Determine the [X, Y] coordinate at the center of the cell enclosing the given text.  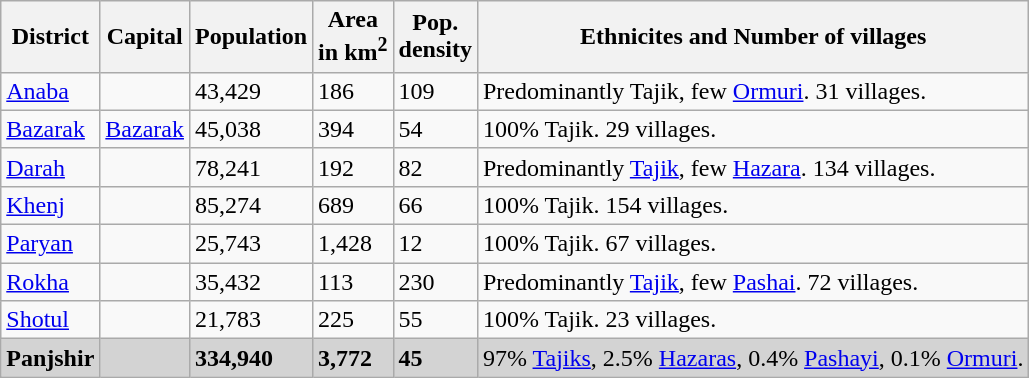
100% Tajik. 23 villages. [753, 320]
1,428 [353, 244]
3,772 [353, 358]
Pop.density [435, 37]
Predominantly Tajik, few Hazara. 134 villages. [753, 167]
Population [250, 37]
Predominantly Tajik, few Pashai. 72 villages. [753, 282]
Ethnicites and Number of villages [753, 37]
186 [353, 91]
Predominantly Tajik, few Ormuri. 31 villages. [753, 91]
78,241 [250, 167]
100% Tajik. 67 villages. [753, 244]
230 [435, 282]
District [50, 37]
Paryan [50, 244]
Capital [145, 37]
82 [435, 167]
21,783 [250, 320]
66 [435, 205]
25,743 [250, 244]
35,432 [250, 282]
43,429 [250, 91]
100% Tajik. 29 villages. [753, 129]
689 [353, 205]
Areain km2 [353, 37]
225 [353, 320]
97% Tajiks, 2.5% Hazaras, 0.4% Pashayi, 0.1% Ormuri. [753, 358]
Rokha [50, 282]
Anaba [50, 91]
Panjshir [50, 358]
Shotul [50, 320]
394 [353, 129]
45 [435, 358]
55 [435, 320]
Khenj [50, 205]
85,274 [250, 205]
Darah [50, 167]
54 [435, 129]
12 [435, 244]
334,940 [250, 358]
192 [353, 167]
45,038 [250, 129]
109 [435, 91]
100% Tajik. 154 villages. [753, 205]
113 [353, 282]
